Output the [x, y] coordinate of the center of the cell containing the given text.  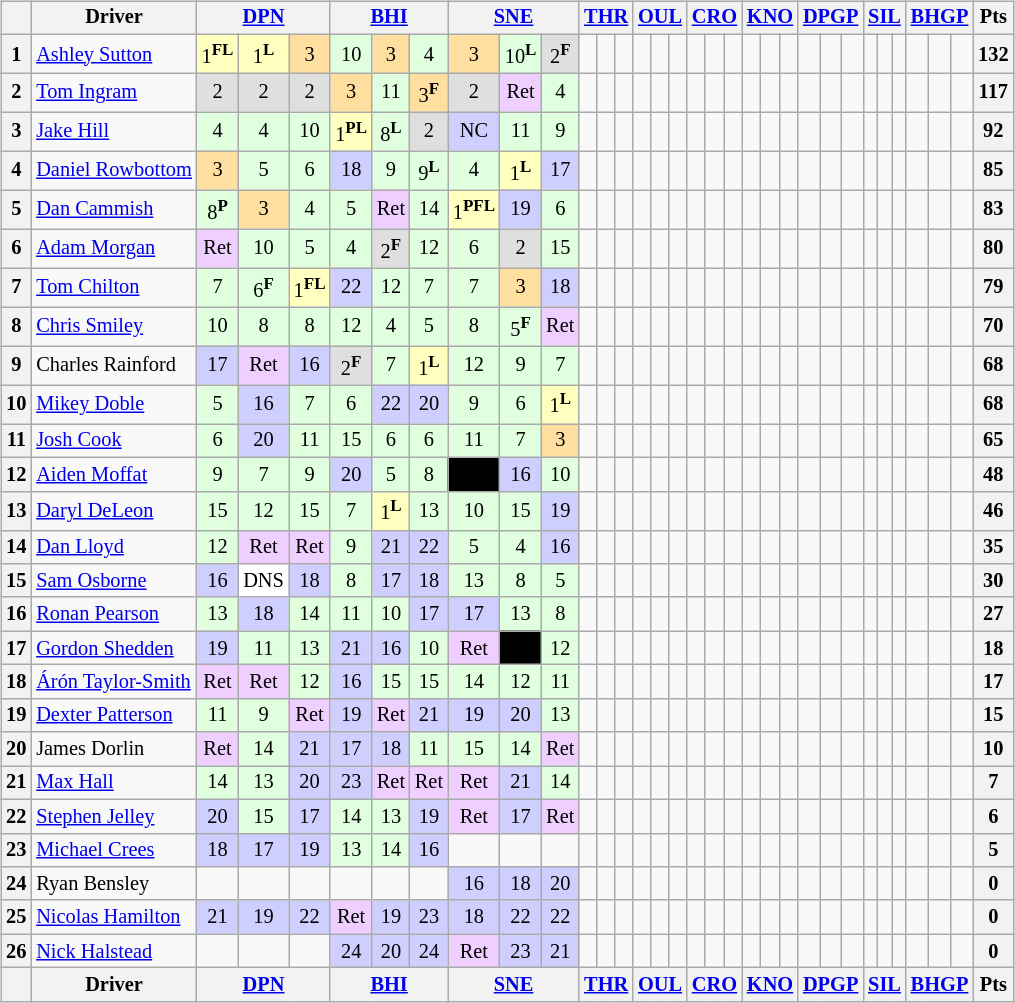
9L [429, 170]
Max Hall [114, 783]
26 [16, 951]
Nicolas Hamilton [114, 917]
27 [993, 614]
46 [993, 510]
Gordon Shedden [114, 648]
Josh Cook [114, 441]
5F [520, 326]
83 [993, 210]
Ashley Sutton [114, 54]
48 [993, 474]
Tom Ingram [114, 92]
James Dorlin [114, 749]
92 [993, 132]
Ronan Pearson [114, 614]
Árón Taylor-Smith [114, 682]
Mikey Doble [114, 404]
Stephen Jelley [114, 816]
65 [993, 441]
35 [993, 547]
Daniel Rowbottom [114, 170]
Aiden Moffat [114, 474]
Michael Crees [114, 850]
Adam Morgan [114, 248]
1PL [351, 132]
Sam Osborne [114, 581]
1PFL [474, 210]
80 [993, 248]
3F [429, 92]
117 [993, 92]
Charles Rainford [114, 366]
8P [218, 210]
Jake Hill [114, 132]
Dan Lloyd [114, 547]
Dexter Patterson [114, 715]
10L [520, 54]
Nick Halstead [114, 951]
NC [474, 132]
132 [993, 54]
Tom Chilton [114, 288]
85 [993, 170]
30 [993, 581]
6F [263, 288]
Daryl DeLeon [114, 510]
79 [993, 288]
Dan Cammish [114, 210]
Ryan Bensley [114, 884]
25 [16, 917]
Chris Smiley [114, 326]
DNS [263, 581]
70 [993, 326]
8L [391, 132]
1 [16, 54]
